Pinpoint the cell where the given text exists, returning its (x, y) midpoint coordinate. 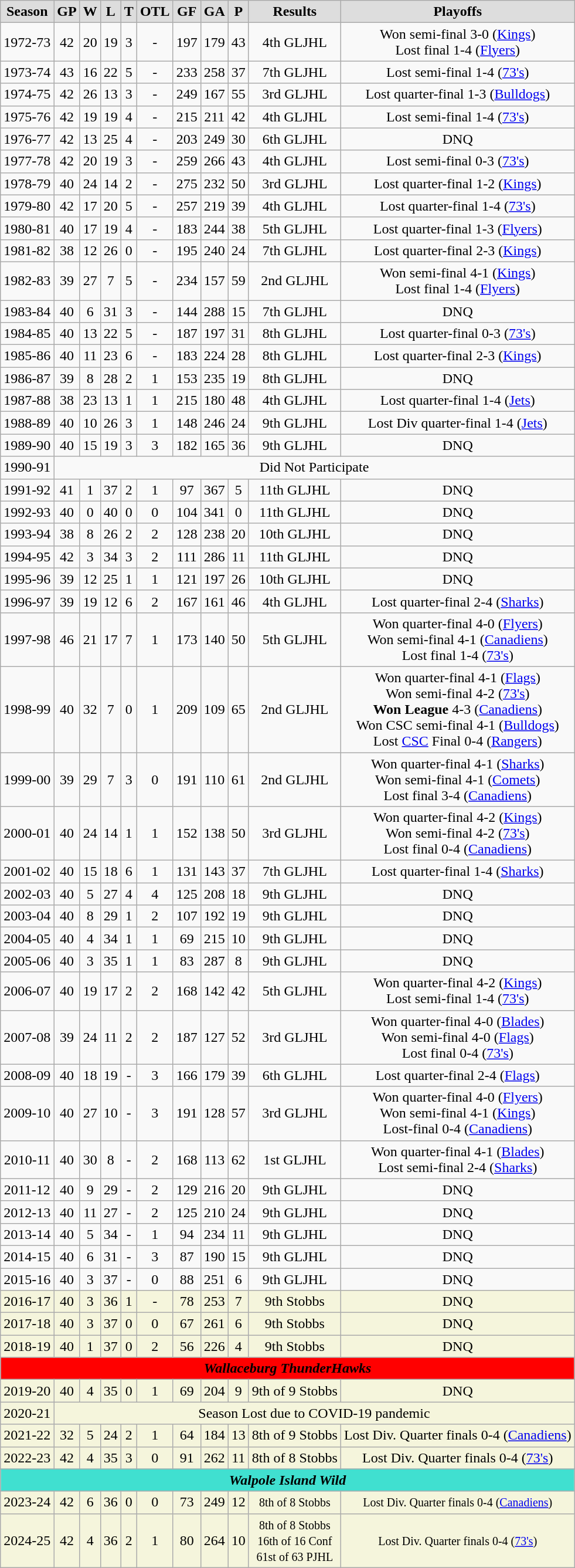
2001-02 (27, 872)
80 (186, 1540)
1987-88 (27, 401)
88 (186, 1279)
L (110, 12)
1999-00 (27, 779)
1976-77 (27, 139)
286 (215, 557)
211 (215, 117)
16 (90, 72)
2006-07 (27, 991)
2014-15 (27, 1257)
253 (215, 1302)
Won quarter-final 4-0 (Flyers)Won semi-final 4-1 (Kings)Lost-final 0-4 (Canadiens) (457, 1113)
Lost quarter-final 1-3 (Bulldogs) (457, 94)
41 (67, 490)
48 (238, 401)
61 (238, 779)
2016-17 (27, 1302)
1989-90 (27, 445)
Lost quarter-final 1-2 (Kings) (457, 184)
2005-06 (27, 961)
1974-75 (27, 94)
287 (215, 961)
341 (215, 512)
208 (215, 894)
1984-85 (27, 334)
91 (186, 1458)
109 (215, 709)
2022-23 (27, 1458)
1981-82 (27, 250)
Won quarter-final 4-2 (Kings)Lost semi-final 1-4 (73's) (457, 991)
203 (186, 139)
127 (215, 1037)
1972-73 (27, 42)
2000-01 (27, 834)
67 (186, 1324)
Lost quarter-final 0-3 (73's) (457, 334)
131 (186, 872)
87 (186, 1257)
262 (215, 1458)
233 (186, 72)
GA (215, 12)
1990-91 (27, 468)
Won quarter-final 4-0 (Blades)Won semi-final 4-0 (Flags)Lost final 0-4 (73's) (457, 1037)
104 (186, 512)
1978-79 (27, 184)
238 (215, 534)
138 (215, 834)
2010-11 (27, 1159)
Won quarter-final 4-2 (Kings)Won semi-final 4-2 (73's)Lost final 0-4 (Canadiens) (457, 834)
1997-98 (27, 639)
2004-05 (27, 939)
62 (238, 1159)
2019-20 (27, 1391)
56 (186, 1346)
1995-96 (27, 579)
Season (27, 12)
2018-19 (27, 1346)
9th of 9 Stobbs (294, 1391)
97 (186, 490)
226 (215, 1346)
209 (186, 709)
232 (215, 184)
Playoffs (457, 12)
52 (238, 1037)
2002-03 (27, 894)
2021-22 (27, 1435)
251 (215, 1279)
2009-10 (27, 1113)
Walpole Island Wild (287, 1480)
2013-14 (27, 1234)
192 (215, 916)
275 (186, 184)
1985-86 (27, 356)
144 (186, 311)
Won semi-final 3-0 (Kings)Lost final 1-4 (Flyers) (457, 42)
2007-08 (27, 1037)
143 (215, 872)
219 (215, 206)
165 (215, 445)
224 (215, 356)
166 (186, 1075)
57 (238, 1113)
1993-94 (27, 534)
59 (238, 280)
Season Lost due to COVID-19 pandemic (314, 1413)
173 (186, 639)
1980-81 (27, 228)
Did Not Participate (314, 468)
83 (186, 961)
121 (186, 579)
73 (186, 1502)
Won quarter-final 4-1 (Flags)Won semi-final 4-2 (73's)Won League 4-3 (Canadiens)Won CSC semi-final 4-1 (Bulldogs)Lost CSC Final 0-4 (Rangers) (457, 709)
2008-09 (27, 1075)
1998-99 (27, 709)
157 (215, 280)
148 (186, 423)
235 (215, 378)
2020-21 (27, 1413)
Won quarter-final 4-0 (Flyers)Won semi-final 4-1 (Canadiens)Lost final 1-4 (73's) (457, 639)
Lost Div quarter-final 1-4 (Jets) (457, 423)
W (90, 12)
94 (186, 1234)
2015-16 (27, 1279)
2011-12 (27, 1190)
Lost quarter-final 1-4 (Sharks) (457, 872)
1983-84 (27, 311)
Won quarter-final 4-1 (Sharks)Won semi-final 4-1 (Comets)Lost final 3-4 (Canadiens) (457, 779)
Results (294, 12)
1979-80 (27, 206)
107 (186, 916)
1996-97 (27, 601)
55 (238, 94)
Lost quarter-final 1-4 (Jets) (457, 401)
2024-25 (27, 1540)
78 (186, 1302)
153 (186, 378)
1991-92 (27, 490)
65 (238, 709)
Won semi-final 4-1 (Kings)Lost final 1-4 (Flyers) (457, 280)
1973-74 (27, 72)
210 (215, 1212)
P (238, 12)
21 (90, 639)
2017-18 (27, 1324)
8th of 8 Stobbs16th of 16 Conf61st of 63 PJHL (294, 1540)
1992-93 (27, 512)
1988-89 (27, 423)
64 (186, 1435)
1st GLJHL (294, 1159)
8th of 9 Stobbs (294, 1435)
190 (215, 1257)
152 (186, 834)
182 (186, 445)
264 (215, 1540)
288 (215, 311)
204 (215, 1391)
266 (215, 161)
1982-83 (27, 280)
GF (186, 12)
161 (215, 601)
2003-04 (27, 916)
1977-78 (27, 161)
110 (215, 779)
246 (215, 423)
Lost semi-final 0-3 (73's) (457, 161)
Lost quarter-final 2-4 (Sharks) (457, 601)
Lost quarter-final 2-4 (Flags) (457, 1075)
Won quarter-final 4-1 (Blades)Lost semi-final 2-4 (Sharks) (457, 1159)
Lost quarter-final 1-4 (73's) (457, 206)
259 (186, 161)
216 (215, 1190)
240 (215, 250)
184 (215, 1435)
367 (215, 490)
257 (186, 206)
195 (186, 250)
258 (215, 72)
142 (215, 991)
111 (186, 557)
1975-76 (27, 117)
2012-13 (27, 1212)
Wallaceburg ThunderHawks (287, 1369)
1986-87 (27, 378)
1994-95 (27, 557)
2023-24 (27, 1502)
GP (67, 12)
244 (215, 228)
261 (215, 1324)
Lost quarter-final 1-3 (Flyers) (457, 228)
113 (215, 1159)
140 (215, 639)
180 (215, 401)
T (129, 12)
OTL (155, 12)
129 (186, 1190)
